Output the [x, y] coordinate of the center of the cell containing the given text.  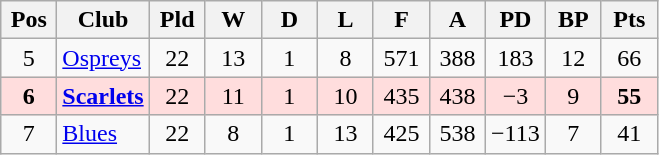
−113 [516, 134]
Pts [629, 20]
Blues [103, 134]
W [233, 20]
6 [29, 96]
BP [573, 20]
F [401, 20]
438 [457, 96]
5 [29, 58]
388 [457, 58]
41 [629, 134]
Scarlets [103, 96]
66 [629, 58]
−3 [516, 96]
Pld [177, 20]
425 [401, 134]
538 [457, 134]
10 [345, 96]
D [289, 20]
571 [401, 58]
435 [401, 96]
L [345, 20]
PD [516, 20]
Club [103, 20]
183 [516, 58]
Ospreys [103, 58]
11 [233, 96]
55 [629, 96]
A [457, 20]
Pos [29, 20]
9 [573, 96]
12 [573, 58]
